Determine the (x, y) coordinate at the center of the cell enclosing the given text.  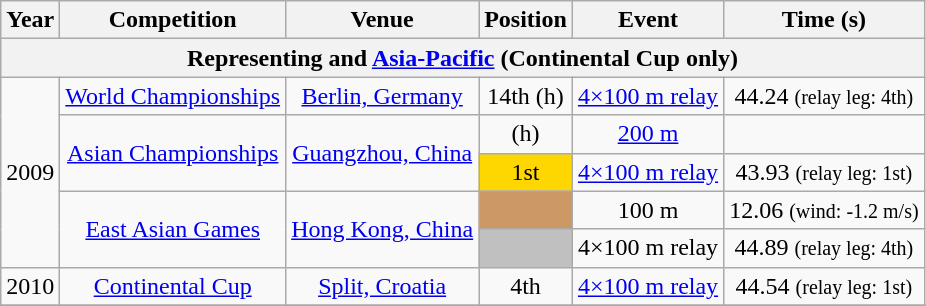
Time (s) (824, 20)
4th (526, 286)
Guangzhou, China (382, 153)
12.06 (wind: -1.2 m/s) (824, 210)
Year (30, 20)
200 m (648, 134)
World Championships (173, 96)
Berlin, Germany (382, 96)
Hong Kong, China (382, 229)
Asian Championships (173, 153)
2009 (30, 172)
Competition (173, 20)
14th (h) (526, 96)
Venue (382, 20)
Split, Croatia (382, 286)
Position (526, 20)
Event (648, 20)
(h) (526, 134)
44.89 (relay leg: 4th) (824, 248)
43.93 (relay leg: 1st) (824, 172)
East Asian Games (173, 229)
Representing and Asia-Pacific (Continental Cup only) (462, 58)
1st (526, 172)
2010 (30, 286)
44.24 (relay leg: 4th) (824, 96)
44.54 (relay leg: 1st) (824, 286)
Continental Cup (173, 286)
100 m (648, 210)
